Identify which cell holds the provided text, then report its (x, y) central coordinate. 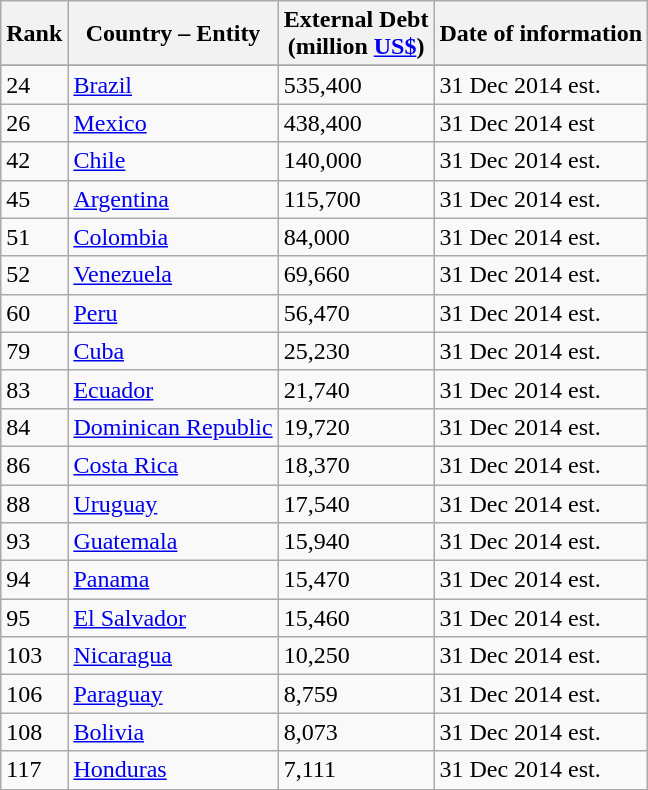
45 (34, 199)
88 (34, 503)
56,470 (356, 313)
Argentina (173, 199)
Costa Rica (173, 465)
84,000 (356, 237)
31 Dec 2014 est (541, 123)
Peru (173, 313)
Guatemala (173, 542)
69,660 (356, 275)
Panama (173, 580)
Ecuador (173, 389)
Date of information (541, 34)
15,470 (356, 580)
10,250 (356, 656)
18,370 (356, 465)
51 (34, 237)
Cuba (173, 351)
7,111 (356, 770)
60 (34, 313)
52 (34, 275)
8,073 (356, 732)
26 (34, 123)
15,940 (356, 542)
Colombia (173, 237)
8,759 (356, 694)
Nicaragua (173, 656)
93 (34, 542)
Bolivia (173, 732)
Chile (173, 161)
21,740 (356, 389)
Honduras (173, 770)
42 (34, 161)
Country – Entity (173, 34)
15,460 (356, 618)
115,700 (356, 199)
106 (34, 694)
External Debt (million US$) (356, 34)
El Salvador (173, 618)
95 (34, 618)
24 (34, 85)
25,230 (356, 351)
83 (34, 389)
19,720 (356, 427)
438,400 (356, 123)
Venezuela (173, 275)
Paraguay (173, 694)
Dominican Republic (173, 427)
535,400 (356, 85)
94 (34, 580)
Brazil (173, 85)
117 (34, 770)
140,000 (356, 161)
108 (34, 732)
Rank (34, 34)
86 (34, 465)
17,540 (356, 503)
79 (34, 351)
103 (34, 656)
Mexico (173, 123)
Uruguay (173, 503)
84 (34, 427)
